Find where the given text appears and provide that cell's center as [X, Y] coordinate. 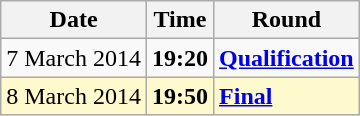
Final [287, 96]
7 March 2014 [74, 58]
Time [180, 20]
Round [287, 20]
19:20 [180, 58]
Date [74, 20]
Qualification [287, 58]
19:50 [180, 96]
8 March 2014 [74, 96]
